Find where the given text appears and provide that cell's center as [x, y] coordinate. 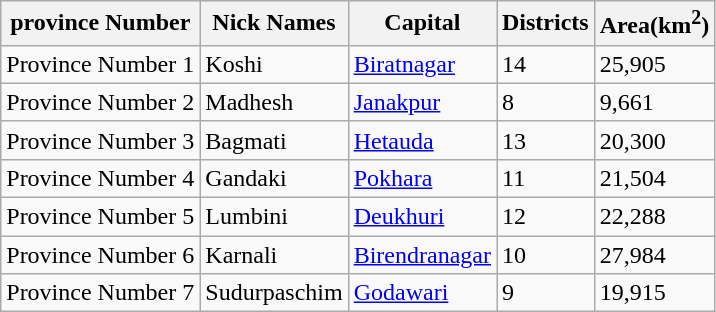
Birendranagar [422, 255]
Province Number 6 [100, 255]
Janakpur [422, 102]
Koshi [274, 64]
22,288 [654, 217]
Province Number 2 [100, 102]
Nick Names [274, 24]
Biratnagar [422, 64]
14 [545, 64]
Province Number 3 [100, 140]
Madhesh [274, 102]
province Number [100, 24]
19,915 [654, 293]
Province Number 1 [100, 64]
Bagmati [274, 140]
Karnali [274, 255]
Province Number 7 [100, 293]
10 [545, 255]
Sudurpaschim [274, 293]
13 [545, 140]
Capital [422, 24]
Province Number 5 [100, 217]
8 [545, 102]
21,504 [654, 178]
25,905 [654, 64]
11 [545, 178]
Province Number 4 [100, 178]
Godawari [422, 293]
Pokhara [422, 178]
Area(km2) [654, 24]
9,661 [654, 102]
Hetauda [422, 140]
Lumbini [274, 217]
20,300 [654, 140]
9 [545, 293]
Gandaki [274, 178]
27,984 [654, 255]
12 [545, 217]
Districts [545, 24]
Deukhuri [422, 217]
